From the cell containing the given text, extract its center point as (X, Y) coordinate. 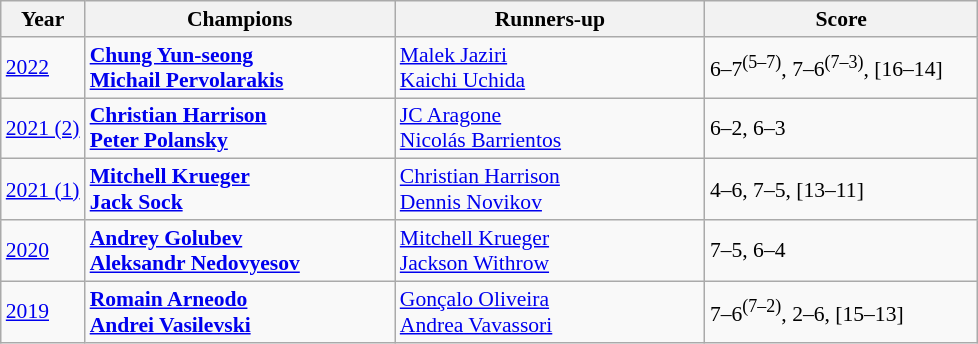
Gonçalo Oliveira Andrea Vavassori (550, 312)
Mitchell Krueger Jack Sock (240, 190)
2020 (43, 250)
7–6(7–2), 2–6, [15–13] (842, 312)
Andrey Golubev Aleksandr Nedovyesov (240, 250)
Malek Jaziri Kaichi Uchida (550, 68)
2021 (1) (43, 190)
Christian Harrison Dennis Novikov (550, 190)
6–2, 6–3 (842, 128)
JC Aragone Nicolás Barrientos (550, 128)
Champions (240, 19)
6–7(5–7), 7–6(7–3), [16–14] (842, 68)
7–5, 6–4 (842, 250)
Score (842, 19)
Chung Yun-seong Michail Pervolarakis (240, 68)
Christian Harrison Peter Polansky (240, 128)
Year (43, 19)
Runners-up (550, 19)
Romain Arneodo Andrei Vasilevski (240, 312)
2019 (43, 312)
Mitchell Krueger Jackson Withrow (550, 250)
2021 (2) (43, 128)
4–6, 7–5, [13–11] (842, 190)
2022 (43, 68)
